Identify which cell holds the provided text, then report its (x, y) central coordinate. 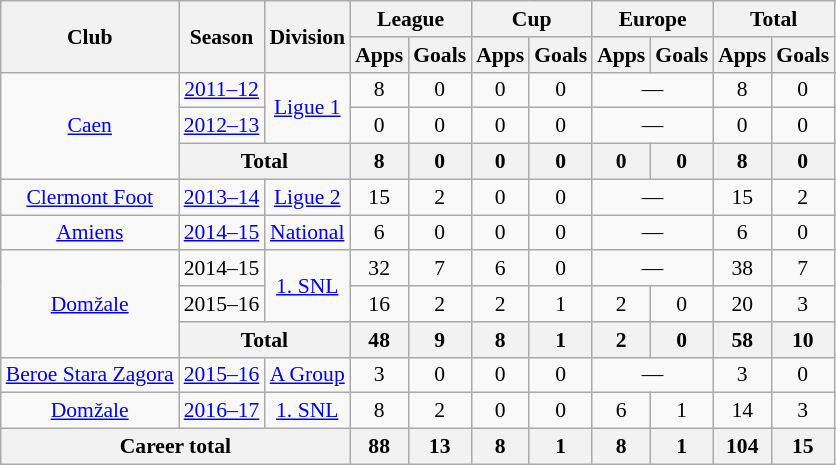
10 (802, 340)
Career total (176, 447)
Beroe Stara Zagora (90, 375)
Clermont Foot (90, 197)
A Group (307, 375)
9 (440, 340)
38 (742, 269)
14 (742, 411)
Cup (532, 19)
2012–13 (222, 126)
88 (379, 447)
National (307, 233)
104 (742, 447)
Season (222, 36)
2013–14 (222, 197)
2011–12 (222, 90)
Ligue 1 (307, 108)
16 (379, 304)
20 (742, 304)
2016–17 (222, 411)
13 (440, 447)
48 (379, 340)
32 (379, 269)
Club (90, 36)
Caen (90, 126)
League (410, 19)
58 (742, 340)
Europe (652, 19)
Ligue 2 (307, 197)
Amiens (90, 233)
Division (307, 36)
